Identify which cell holds the provided text, then report its [X, Y] central coordinate. 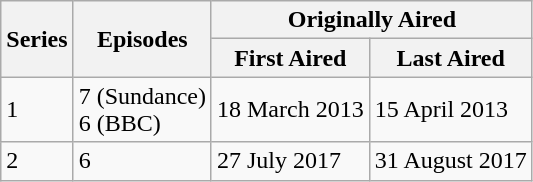
27 July 2017 [290, 161]
Last Aired [450, 58]
Originally Aired [372, 20]
2 [37, 161]
18 March 2013 [290, 110]
Episodes [142, 39]
7 (Sundance)6 (BBC) [142, 110]
6 [142, 161]
15 April 2013 [450, 110]
First Aired [290, 58]
Series [37, 39]
1 [37, 110]
31 August 2017 [450, 161]
